Provide the (X, Y) coordinate of the cell's center where the given text is located.  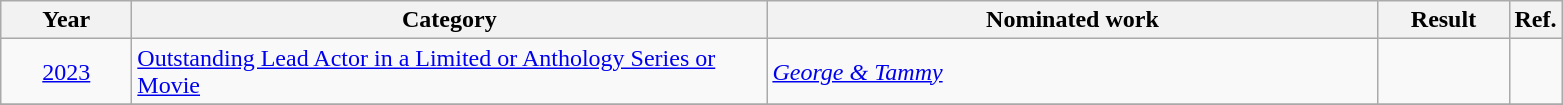
Ref. (1536, 20)
Nominated work (1072, 20)
Year (66, 20)
2023 (66, 72)
Category (450, 20)
Result (1444, 20)
George & Tammy (1072, 72)
Outstanding Lead Actor in a Limited or Anthology Series or Movie (450, 72)
